Detect which cell encompasses the target text, then output its [X, Y] center coordinate. 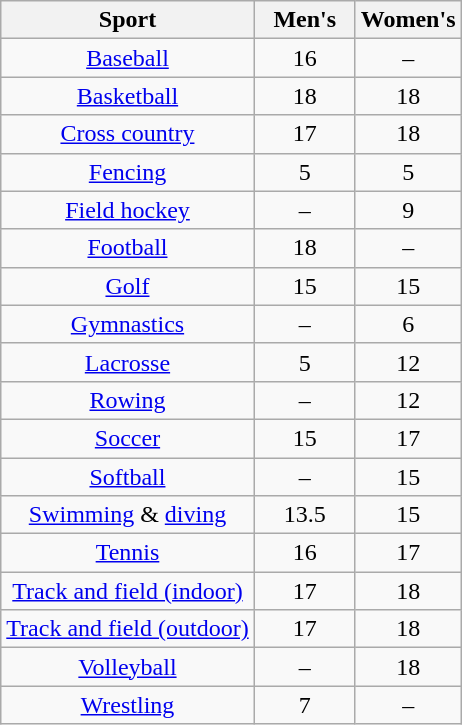
Football [128, 248]
Softball [128, 477]
Women's [408, 20]
7 [304, 705]
Field hockey [128, 210]
6 [408, 324]
Gymnastics [128, 324]
Swimming & diving [128, 515]
Volleyball [128, 667]
Cross country [128, 134]
9 [408, 210]
Baseball [128, 58]
Wrestling [128, 705]
Basketball [128, 96]
Lacrosse [128, 362]
Fencing [128, 172]
Golf [128, 286]
Tennis [128, 553]
Track and field (outdoor) [128, 629]
Rowing [128, 400]
Men's [304, 20]
13.5 [304, 515]
Track and field (indoor) [128, 591]
Sport [128, 20]
Soccer [128, 438]
